Scan for the cell matching the given text and deliver its [X, Y] coordinate at center. 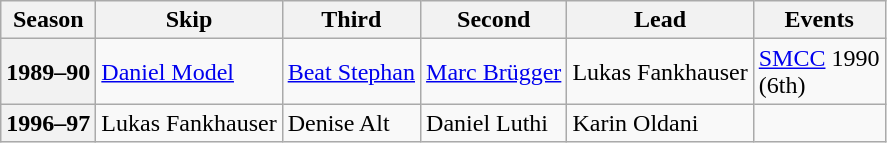
1989–90 [48, 72]
Lead [660, 20]
Third [351, 20]
Events [819, 20]
Marc Brügger [494, 72]
Daniel Luthi [494, 123]
Beat Stephan [351, 72]
Denise Alt [351, 123]
SMCC 1990 (6th) [819, 72]
Karin Oldani [660, 123]
Season [48, 20]
Daniel Model [189, 72]
Skip [189, 20]
1996–97 [48, 123]
Second [494, 20]
